Determine the (X, Y) coordinate at the center of the cell enclosing the given text.  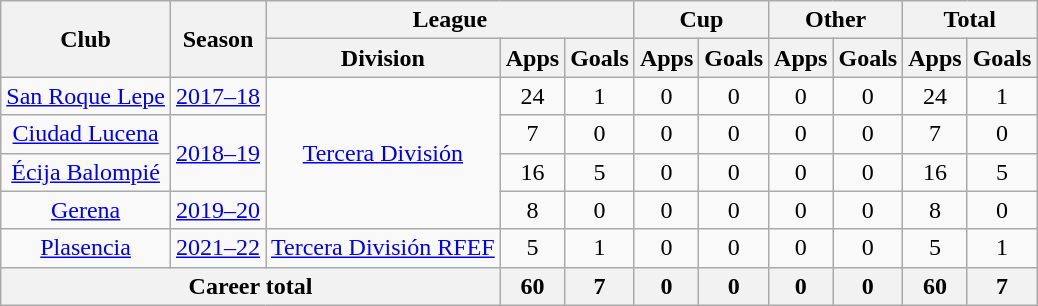
League (450, 20)
Career total (250, 286)
Ciudad Lucena (86, 134)
Other (836, 20)
Gerena (86, 210)
2019–20 (218, 210)
Tercera División RFEF (384, 248)
Tercera División (384, 153)
2018–19 (218, 153)
Écija Balompié (86, 172)
2017–18 (218, 96)
Season (218, 39)
San Roque Lepe (86, 96)
2021–22 (218, 248)
Cup (701, 20)
Total (970, 20)
Division (384, 58)
Club (86, 39)
Plasencia (86, 248)
